Identify which cell holds the provided text, then report its [X, Y] central coordinate. 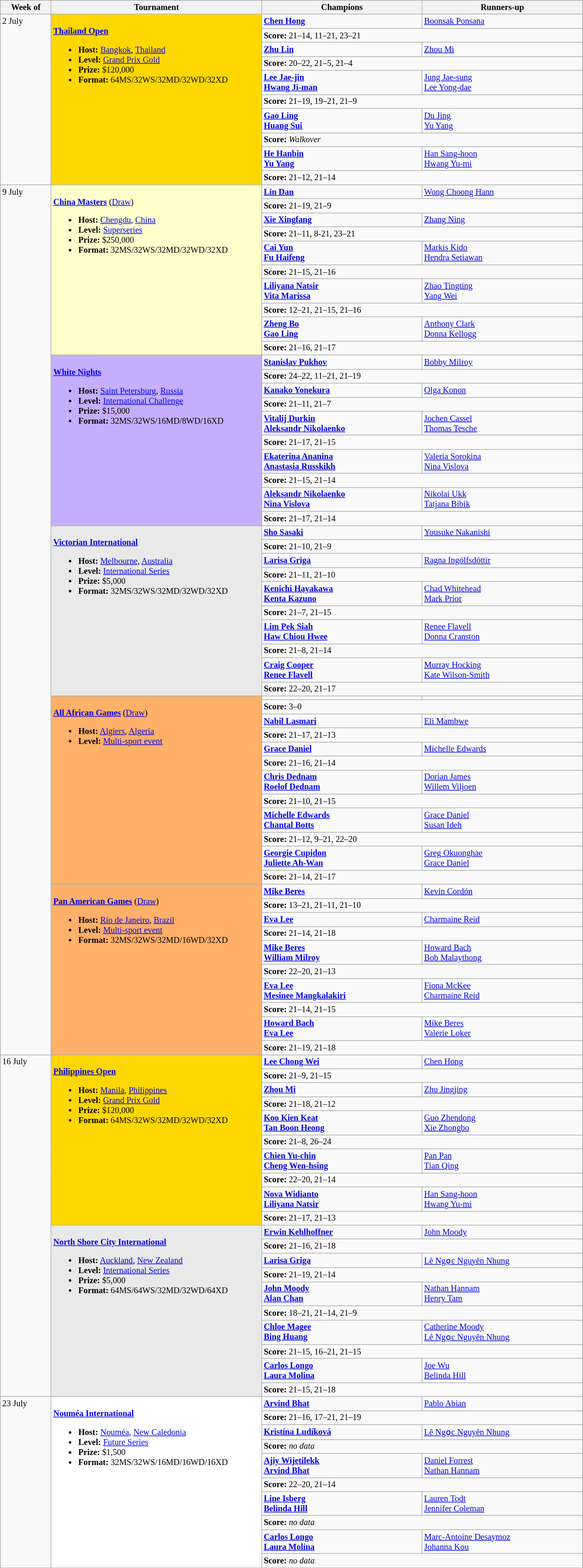
Zhu Jingjing [502, 1090]
Daniel Forrest Nathan Hannam [502, 1465]
Score: 24–22, 11–21, 21–19 [422, 376]
Score: 21–11, 21–10 [422, 575]
Score: 21–11, 8-21, 23–21 [422, 234]
Score: 21–14, 21–15 [422, 1010]
Score: 18–21, 21–14, 21–9 [422, 1313]
Lim Pek Siah Haw Chiou Hwee [342, 632]
Ekaterina Ananina Anastasia Russkikh [342, 461]
Markis Kido Hendra Setiawan [502, 253]
He Hanbin Yu Yang [342, 158]
Nova Widianto Liliyana Natsir [342, 1199]
Runners-up [502, 7]
Kanako Yonekura [342, 390]
Murray Hocking Kate Wilson-Smith [502, 670]
Score: 21–9, 21–15 [422, 1075]
Score: 21–11, 21–7 [422, 404]
Score: 13–21, 21–11, 21–10 [422, 905]
Du Jing Yu Yang [502, 121]
16 July [26, 1226]
Score: 21–14, 21–18 [422, 933]
Guo Zhendong Xie Zhongbo [502, 1123]
Pablo Abian [502, 1404]
Nouméa InternationalHost: Nouméa, New CaledoniaLevel: Future SeriesPrize: $1,500Format: 32MS/32WS/16MD/16WD/16XD [157, 1482]
Jung Jae-sung Lee Yong-dae [502, 83]
Kevin Cordón [502, 891]
Pan Pan Tian Qing [502, 1161]
Score: 21–15, 16–21, 21–15 [422, 1352]
Nabil Lasmari [342, 721]
Valeria Sorokina Nina Vislova [502, 461]
Score: Walkover [422, 140]
Score: 21–15, 21–16 [422, 272]
Eva Lee Mesinee Mangkalakiri [342, 990]
Lee Jae-jin Hwang Ji-man [342, 83]
Sho Sasaki [342, 533]
Score: 22–20, 21–13 [422, 971]
Score: 21–18, 21–12 [422, 1104]
Score: 21–12, 21–14 [422, 178]
Score: 21–8, 21–14 [422, 651]
Anthony Clark Donna Kellogg [502, 329]
All African Games (Draw)Host: Algiers, AlgeriaLevel: Multi-sport event [157, 790]
Wong Choong Hann [502, 192]
Score: 21–16, 21–17 [422, 348]
Boonsak Ponsana [502, 21]
Greg Okuonghae Grace Daniel [502, 858]
Pan American Games (Draw)Host: Rio de Janeiro, BrazilLevel: Multi-sport eventFormat: 32MS/32WS/32MD/16WD/32XD [157, 969]
Ajiy Wijetilekk Arvind Bhat [342, 1465]
23 July [26, 1482]
Score: 21–10, 21–15 [422, 801]
Tournament [157, 7]
Kristína Ludíková [342, 1432]
Score: 21–19, 21–18 [422, 1048]
Olga Konon [502, 390]
Score: 22–20, 21–17 [422, 689]
Score: 21–19, 21–9 [422, 206]
Score: 21–17, 21–15 [422, 442]
9 July [26, 620]
Arvind Bhat [342, 1404]
Kenichi Hayakawa Kenta Kazuno [342, 593]
White NightsHost: Saint Petersburg, RussiaLevel: International ChallengePrize: $15,000Format: 32MS/32WS/16MD/8WD/16XD [157, 440]
Koo Kien Keat Tan Boon Heong [342, 1123]
Ragna Ingólfsdóttir [502, 560]
Chloe Magee Bing Huang [342, 1332]
Victorian InternationalHost: Melbourne, AustraliaLevel: International SeriesPrize: $5,000Format: 32MS/32WS/32MD/32WD/32XD [157, 611]
Stanislav Pukhov [342, 362]
Line Isberg Belinda Hill [342, 1503]
Champions [342, 7]
John Moody [502, 1232]
Score: 21–14, 21–17 [422, 877]
Score: 3–0 [422, 707]
Joe Wu Belinda Hill [502, 1371]
Score: 21–15, 21–14 [422, 480]
Thailand OpenHost: Bangkok, ThailandLevel: Grand Prix GoldPrize: $120,000Format: 64MS/32WS/32MD/32WD/32XD [157, 99]
Lauren Todt Jennifer Coleman [502, 1503]
Chad Whitehead Mark Prior [502, 593]
Aleksandr Nikolaenko Nina Vislova [342, 499]
Charmaine Reid [502, 919]
Philippines OpenHost: Manila, PhilippinesLevel: Grand Prix GoldPrize: $120,000Format: 64MS/32WS/32MD/32WD/32XD [157, 1140]
Score: 21–16, 17–21, 21–19 [422, 1417]
Catherine Moody Lê Ngọc Nguyên Nhung [502, 1332]
Liliyana Natsir Vita Marissa [342, 291]
Score: 21–15, 21–18 [422, 1390]
Score: 21–16, 21–14 [422, 763]
Michelle Edwards [502, 749]
Nathan Hannam Henry Tam [502, 1294]
Score: 21–19, 21–14 [422, 1275]
Gao Ling Huang Sui [342, 121]
Zhang Ning [502, 220]
Howard Bach Bob Malaythong [502, 952]
Lin Dan [342, 192]
Bobby Milroy [502, 362]
Chris Dednam Roelof Dednam [342, 782]
Score: 20–22, 21–5, 21–4 [422, 63]
Renee Flavell Donna Cranston [502, 632]
Lee Chong Wei [342, 1062]
Zhao Tingting Yang Wei [502, 291]
Erwin Kehlhoffner [342, 1232]
Score: 21–14, 11–21, 23–21 [422, 35]
Yousuke Nakanishi [502, 533]
Score: 21–12, 9–21, 22–20 [422, 839]
Score: 21–8, 26–24 [422, 1142]
North Shore City InternationalHost: Auckland, New ZealandLevel: International SeriesPrize: $5,000Format: 64MS/64WS/32MD/32WD/64XD [157, 1311]
Dorian James Willem Viljoen [502, 782]
Zhu Lin [342, 49]
Vitalij Durkin Aleksandr Nikolaenko [342, 423]
Fiona McKee Charmaine Reid [502, 990]
2 July [26, 99]
Georgie Cupidon Juliette Ah-Wan [342, 858]
Mike Beres William Milroy [342, 952]
Xie Xingfang [342, 220]
Nikolai Ukk Tatjana Bibik [502, 499]
Cai Yun Fu Haifeng [342, 253]
China Masters (Draw)Host: Chengdu, ChinaLevel: SuperseriesPrize: $250,000Format: 32MS/32WS/32MD/32WD/32XD [157, 270]
Howard Bach Eva Lee [342, 1028]
Score: 21–16, 21–18 [422, 1246]
Grace Daniel Susan Ideh [502, 820]
Score: 21–7, 21–15 [422, 613]
Eva Lee [342, 919]
Score: 21–17, 21–14 [422, 518]
Michelle Edwards Chantal Botts [342, 820]
Grace Daniel [342, 749]
Chien Yu-chin Cheng Wen-hsing [342, 1161]
John Moody Alan Chan [342, 1294]
Zheng Bo Gao Ling [342, 329]
Jochen Cassel Thomas Tesche [502, 423]
Week of [26, 7]
Score: 21–19, 19–21, 21–9 [422, 101]
Mike Beres Valerie Loker [502, 1028]
Marc-Antoine Desaymoz Johanna Kou [502, 1542]
Score: 21–10, 21–9 [422, 546]
Eli Mambwe [502, 721]
Score: 12–21, 21–15, 21–16 [422, 310]
Craig Cooper Renee Flavell [342, 670]
Mike Beres [342, 891]
